Pinpoint the cell where the given text exists, returning its (x, y) midpoint coordinate. 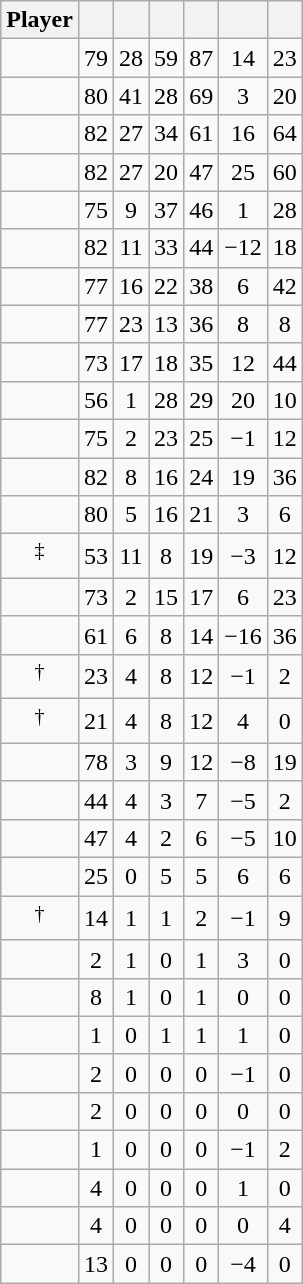
42 (284, 286)
56 (96, 400)
78 (96, 762)
−16 (244, 635)
60 (284, 172)
Player (40, 20)
35 (202, 362)
−8 (244, 762)
37 (166, 210)
59 (166, 58)
33 (166, 248)
7 (202, 800)
38 (202, 286)
87 (202, 58)
46 (202, 210)
24 (202, 477)
34 (166, 134)
64 (284, 134)
79 (96, 58)
‡ (40, 556)
15 (166, 597)
53 (96, 556)
41 (132, 96)
−3 (244, 556)
69 (202, 96)
22 (166, 286)
−12 (244, 248)
29 (202, 400)
−4 (244, 1264)
